From the cell containing the given text, extract its center point as (X, Y) coordinate. 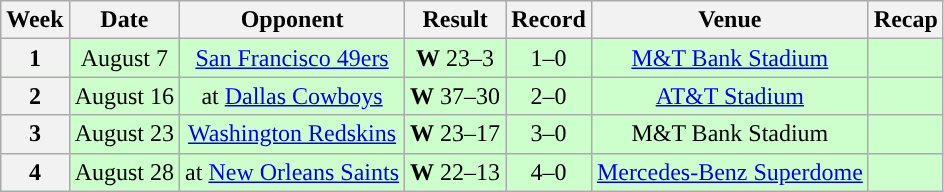
1–0 (549, 58)
Washington Redskins (292, 134)
August 16 (124, 96)
Result (456, 20)
Mercedes-Benz Superdome (730, 172)
4–0 (549, 172)
Date (124, 20)
W 23–3 (456, 58)
Venue (730, 20)
4 (35, 172)
Recap (906, 20)
at New Orleans Saints (292, 172)
2–0 (549, 96)
3–0 (549, 134)
August 23 (124, 134)
1 (35, 58)
W 37–30 (456, 96)
W 23–17 (456, 134)
Week (35, 20)
2 (35, 96)
San Francisco 49ers (292, 58)
AT&T Stadium (730, 96)
Record (549, 20)
August 7 (124, 58)
August 28 (124, 172)
Opponent (292, 20)
W 22–13 (456, 172)
3 (35, 134)
at Dallas Cowboys (292, 96)
